Identify which cell holds the provided text, then report its [X, Y] central coordinate. 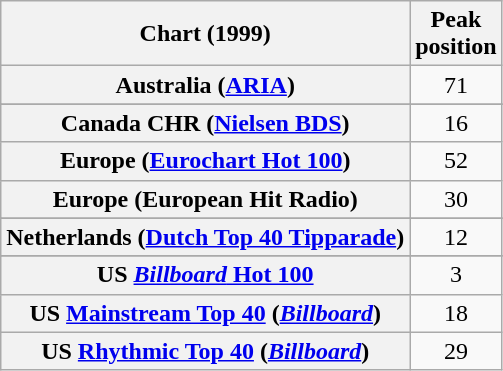
Australia (ARIA) [206, 85]
Canada CHR (Nielsen BDS) [206, 123]
29 [456, 351]
12 [456, 237]
US Rhythmic Top 40 (Billboard) [206, 351]
52 [456, 161]
US Mainstream Top 40 (Billboard) [206, 313]
Chart (1999) [206, 34]
Europe (Eurochart Hot 100) [206, 161]
71 [456, 85]
Netherlands (Dutch Top 40 Tipparade) [206, 237]
US Billboard Hot 100 [206, 275]
3 [456, 275]
Europe (European Hit Radio) [206, 199]
18 [456, 313]
16 [456, 123]
30 [456, 199]
Peakposition [456, 34]
